Determine the (x, y) coordinate at the center of the cell enclosing the given text.  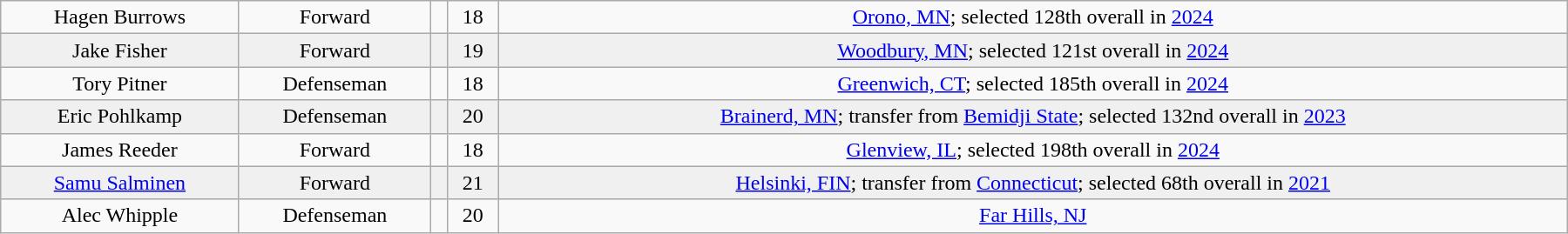
Woodbury, MN; selected 121st overall in 2024 (1033, 50)
Alec Whipple (120, 216)
Glenview, IL; selected 198th overall in 2024 (1033, 150)
Hagen Burrows (120, 17)
Helsinki, FIN; transfer from Connecticut; selected 68th overall in 2021 (1033, 183)
Eric Pohlkamp (120, 117)
21 (472, 183)
Samu Salminen (120, 183)
19 (472, 50)
Brainerd, MN; transfer from Bemidji State; selected 132nd overall in 2023 (1033, 117)
Jake Fisher (120, 50)
Far Hills, NJ (1033, 216)
Orono, MN; selected 128th overall in 2024 (1033, 17)
James Reeder (120, 150)
Greenwich, CT; selected 185th overall in 2024 (1033, 84)
Tory Pitner (120, 84)
